Output the [x, y] coordinate of the center of the cell containing the given text.  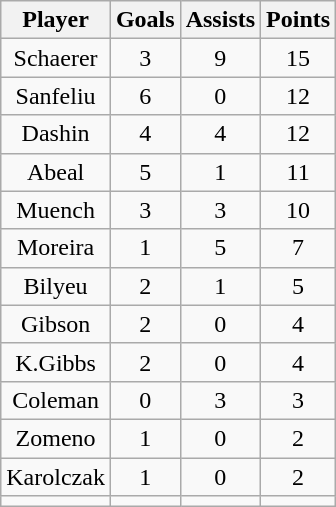
Goals [145, 20]
15 [298, 58]
Karolczak [56, 477]
Moreira [56, 248]
6 [145, 96]
Player [56, 20]
Zomeno [56, 438]
Abeal [56, 172]
11 [298, 172]
Bilyeu [56, 286]
Dashin [56, 134]
7 [298, 248]
K.Gibbs [56, 362]
Gibson [56, 324]
Assists [220, 20]
Muench [56, 210]
Schaerer [56, 58]
Points [298, 20]
10 [298, 210]
9 [220, 58]
Coleman [56, 400]
Sanfeliu [56, 96]
